Extract the [x, y] coordinate from the center of the cell holding the provided text.  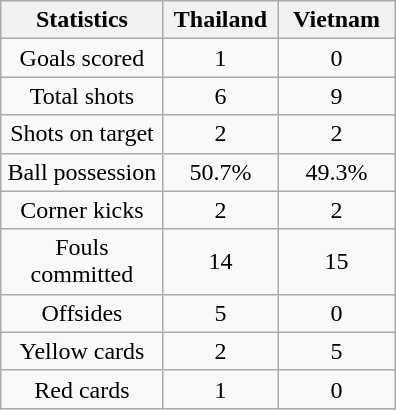
Offsides [82, 313]
Corner kicks [82, 210]
Statistics [82, 20]
9 [337, 96]
15 [337, 262]
Red cards [82, 389]
6 [220, 96]
Fouls committed [82, 262]
Total shots [82, 96]
Goals scored [82, 58]
Vietnam [337, 20]
Thailand [220, 20]
Shots on target [82, 134]
Ball possession [82, 172]
49.3% [337, 172]
50.7% [220, 172]
Yellow cards [82, 351]
14 [220, 262]
